Find where the given text appears and provide that cell's center as [X, Y] coordinate. 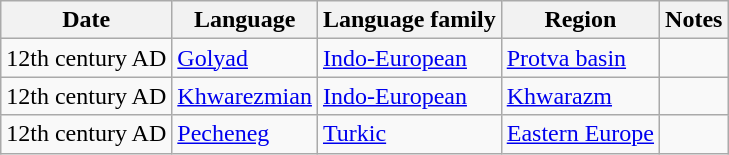
Date [86, 20]
Khwarazm [580, 96]
Eastern Europe [580, 134]
Pecheneg [245, 134]
Golyad [245, 58]
Notes [694, 20]
Language family [409, 20]
Turkic [409, 134]
Protva basin [580, 58]
Khwarezmian [245, 96]
Language [245, 20]
Region [580, 20]
